Capture the cell that displays the provided text and extract its (X, Y) central coordinate. 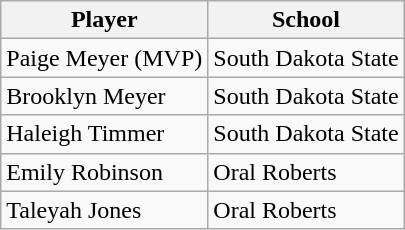
School (306, 20)
Haleigh Timmer (104, 134)
Emily Robinson (104, 172)
Brooklyn Meyer (104, 96)
Player (104, 20)
Paige Meyer (MVP) (104, 58)
Taleyah Jones (104, 210)
